Return the [x, y] coordinate for the center point of the cell that contains the specified text.  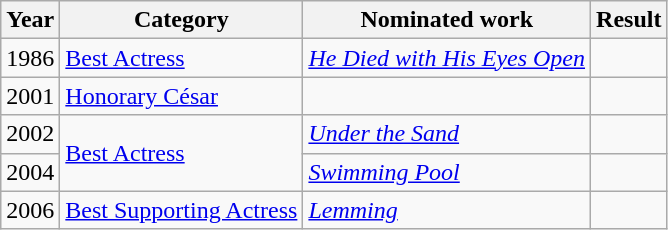
2004 [30, 172]
Year [30, 20]
Swimming Pool [447, 172]
Best Supporting Actress [182, 210]
Lemming [447, 210]
1986 [30, 58]
Nominated work [447, 20]
Category [182, 20]
Honorary César [182, 96]
2006 [30, 210]
2001 [30, 96]
Result [629, 20]
He Died with His Eyes Open [447, 58]
Under the Sand [447, 134]
2002 [30, 134]
